Identify which cell holds the provided text, then report its (x, y) central coordinate. 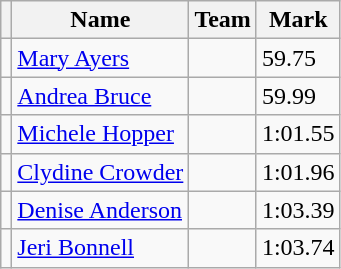
Team (223, 20)
Jeri Bonnell (100, 248)
Clydine Crowder (100, 172)
Name (100, 20)
Michele Hopper (100, 134)
Andrea Bruce (100, 96)
Mark (298, 20)
59.75 (298, 58)
Denise Anderson (100, 210)
59.99 (298, 96)
1:01.55 (298, 134)
Mary Ayers (100, 58)
1:01.96 (298, 172)
1:03.74 (298, 248)
1:03.39 (298, 210)
